For the text-containing cell, return its midpoint in (X, Y) coordinate format. 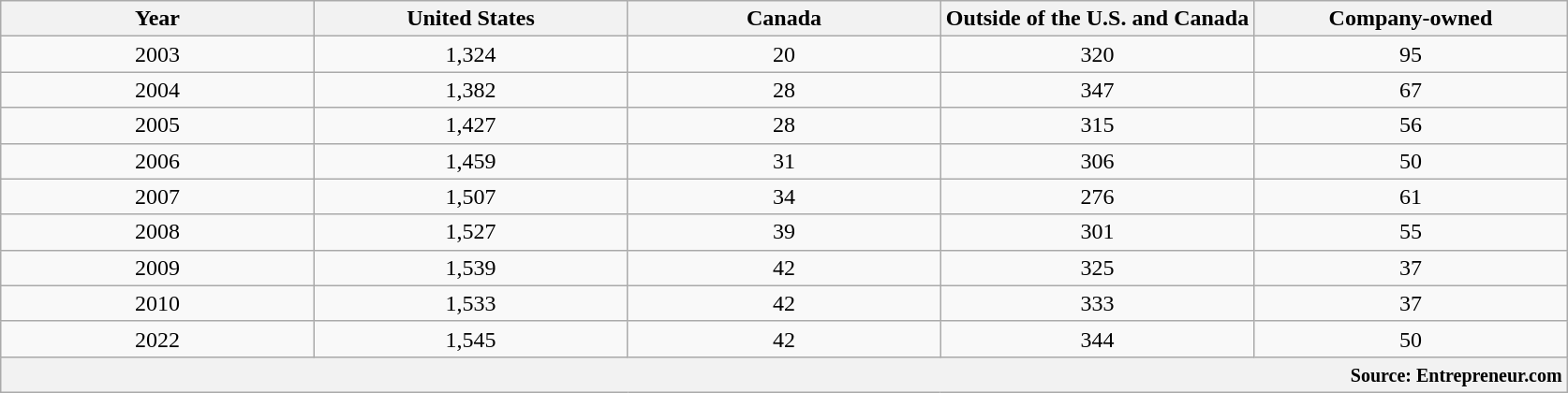
1,507 (470, 196)
1,459 (470, 161)
Year (157, 19)
2010 (157, 303)
2004 (157, 90)
325 (1097, 268)
344 (1097, 339)
306 (1097, 161)
34 (784, 196)
2022 (157, 339)
1,382 (470, 90)
Source: Entrepreneur.com (784, 374)
61 (1411, 196)
2005 (157, 125)
333 (1097, 303)
Canada (784, 19)
95 (1411, 54)
1,545 (470, 339)
1,533 (470, 303)
2007 (157, 196)
2006 (157, 161)
56 (1411, 125)
320 (1097, 54)
31 (784, 161)
2003 (157, 54)
2008 (157, 232)
39 (784, 232)
1,527 (470, 232)
55 (1411, 232)
1,324 (470, 54)
301 (1097, 232)
Outside of the U.S. and Canada (1097, 19)
20 (784, 54)
1,539 (470, 268)
1,427 (470, 125)
347 (1097, 90)
276 (1097, 196)
67 (1411, 90)
2009 (157, 268)
United States (470, 19)
Company-owned (1411, 19)
315 (1097, 125)
